For the text-containing cell, return its midpoint in (X, Y) coordinate format. 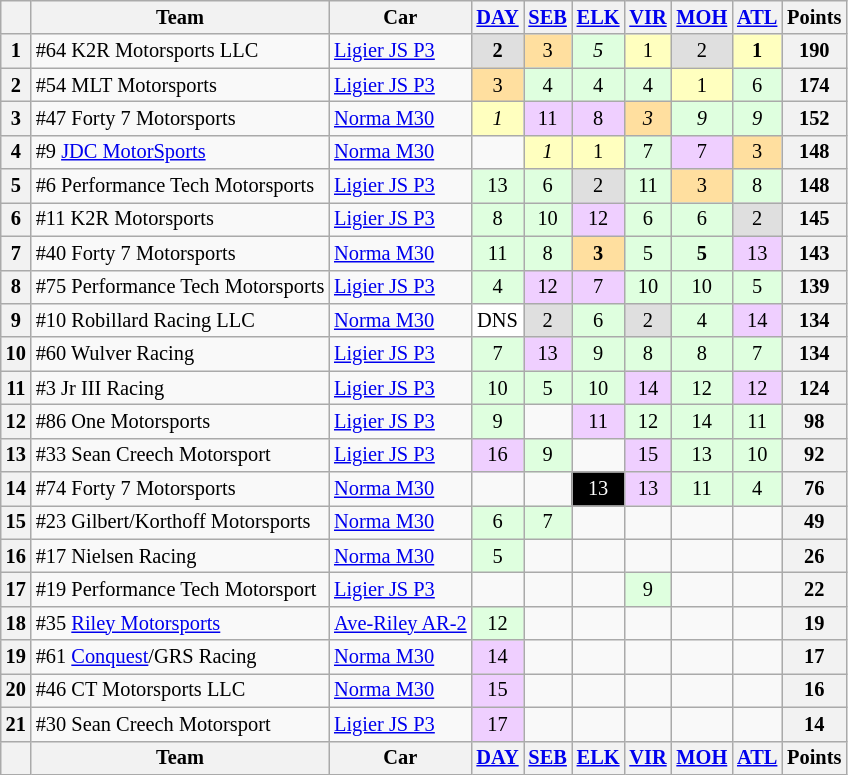
#19 Performance Tech Motorsport (180, 589)
#11 K2R Motorsports (180, 219)
20 (16, 690)
#47 Forty 7 Motorsports (180, 118)
92 (814, 455)
#10 Robillard Racing LLC (180, 320)
#86 One Motorsports (180, 421)
#6 Performance Tech Motorsports (180, 186)
#9 JDC MotorSports (180, 152)
#60 Wulver Racing (180, 354)
#40 Forty 7 Motorsports (180, 253)
174 (814, 85)
21 (16, 724)
98 (814, 421)
#35 Riley Motorsports (180, 623)
18 (16, 623)
#61 Conquest/GRS Racing (180, 657)
#3 Jr III Racing (180, 388)
#74 Forty 7 Motorsports (180, 489)
#30 Sean Creech Motorsport (180, 724)
26 (814, 556)
49 (814, 522)
#64 K2R Motorsports LLC (180, 51)
139 (814, 287)
#75 Performance Tech Motorsports (180, 287)
190 (814, 51)
#46 CT Motorsports LLC (180, 690)
76 (814, 489)
145 (814, 219)
124 (814, 388)
143 (814, 253)
Ave-Riley AR-2 (400, 623)
#54 MLT Motorsports (180, 85)
#17 Nielsen Racing (180, 556)
DNS (498, 320)
152 (814, 118)
#33 Sean Creech Motorsport (180, 455)
22 (814, 589)
#23 Gilbert/Korthoff Motorsports (180, 522)
